For the text-containing cell, return its midpoint in [x, y] coordinate format. 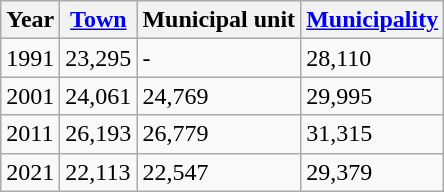
29,379 [372, 172]
28,110 [372, 58]
22,547 [219, 172]
2001 [30, 96]
- [219, 58]
Year [30, 20]
2021 [30, 172]
23,295 [98, 58]
2011 [30, 134]
31,315 [372, 134]
26,193 [98, 134]
22,113 [98, 172]
Municipal unit [219, 20]
24,061 [98, 96]
24,769 [219, 96]
Municipality [372, 20]
Town [98, 20]
26,779 [219, 134]
1991 [30, 58]
29,995 [372, 96]
